Return the [x, y] coordinate for the center point of the cell that contains the specified text.  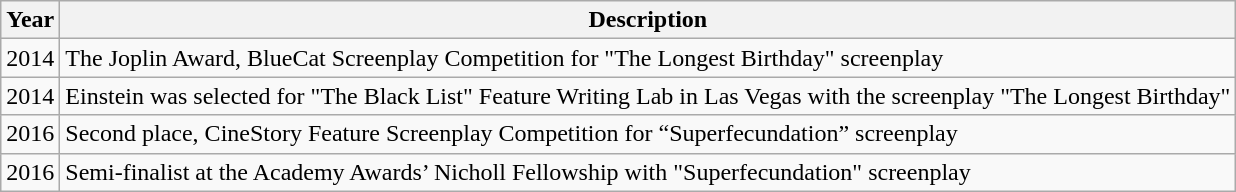
Description [648, 20]
Year [30, 20]
Second place, CineStory Feature Screenplay Competition for “Superfecundation” screenplay [648, 134]
Einstein was selected for "The Black List" Feature Writing Lab in Las Vegas with the screenplay "The Longest Birthday" [648, 96]
The Joplin Award, BlueCat Screenplay Competition for "The Longest Birthday" screenplay [648, 58]
Semi-finalist at the Academy Awards’ Nicholl Fellowship with "Superfecundation" screenplay [648, 172]
